Scan for the cell matching the given text and deliver its (X, Y) coordinate at center. 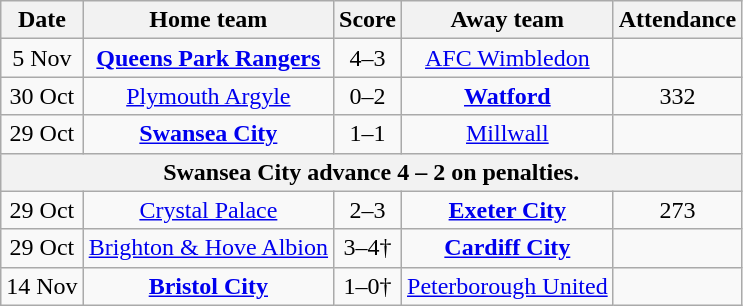
Watford (508, 96)
4–3 (368, 58)
273 (677, 210)
Exeter City (508, 210)
Score (368, 20)
Crystal Palace (208, 210)
Peterborough United (508, 286)
5 Nov (42, 58)
Bristol City (208, 286)
Brighton & Hove Albion (208, 248)
Away team (508, 20)
14 Nov (42, 286)
1–0† (368, 286)
Swansea City advance 4 – 2 on penalties. (372, 172)
Swansea City (208, 134)
Date (42, 20)
3–4† (368, 248)
Cardiff City (508, 248)
AFC Wimbledon (508, 58)
1–1 (368, 134)
332 (677, 96)
0–2 (368, 96)
Home team (208, 20)
Queens Park Rangers (208, 58)
30 Oct (42, 96)
Millwall (508, 134)
Attendance (677, 20)
Plymouth Argyle (208, 96)
2–3 (368, 210)
